Return [x, y] of the center of cell containing provided text 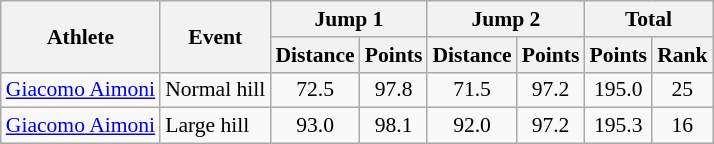
Event [215, 36]
97.8 [394, 90]
195.0 [618, 90]
72.5 [314, 90]
92.0 [472, 126]
Athlete [80, 36]
Jump 2 [506, 19]
98.1 [394, 126]
195.3 [618, 126]
Total [648, 19]
Normal hill [215, 90]
Jump 1 [348, 19]
16 [682, 126]
25 [682, 90]
Large hill [215, 126]
Rank [682, 55]
93.0 [314, 126]
71.5 [472, 90]
